From the cell containing the given text, extract its center point as (x, y) coordinate. 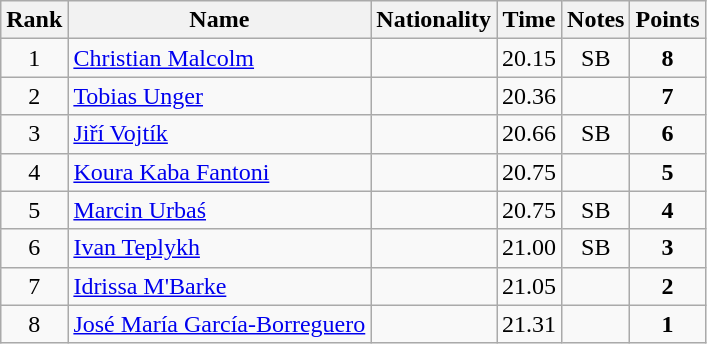
José María García-Borreguero (220, 324)
Ivan Teplykh (220, 248)
Nationality (434, 20)
20.15 (530, 58)
Name (220, 20)
21.00 (530, 248)
Tobias Unger (220, 96)
Koura Kaba Fantoni (220, 172)
Jiří Vojtík (220, 134)
21.05 (530, 286)
20.36 (530, 96)
Time (530, 20)
Idrissa M'Barke (220, 286)
Marcin Urbaś (220, 210)
Notes (596, 20)
20.66 (530, 134)
Christian Malcolm (220, 58)
Points (668, 20)
Rank (34, 20)
21.31 (530, 324)
